Scan for the cell matching the given text and deliver its (X, Y) coordinate at center. 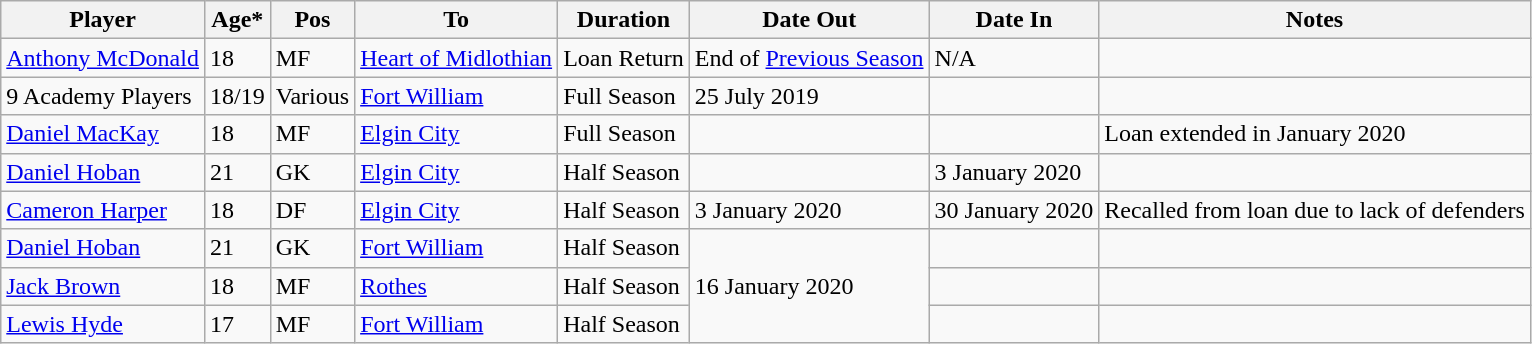
DF (312, 210)
30 January 2020 (1014, 210)
Loan extended in January 2020 (1315, 134)
Player (103, 20)
Cameron Harper (103, 210)
Jack Brown (103, 286)
Various (312, 96)
Notes (1315, 20)
End of Previous Season (809, 58)
Heart of Midlothian (456, 58)
Anthony McDonald (103, 58)
Recalled from loan due to lack of defenders (1315, 210)
Daniel MacKay (103, 134)
Rothes (456, 286)
To (456, 20)
Duration (624, 20)
Date Out (809, 20)
18/19 (237, 96)
Lewis Hyde (103, 324)
16 January 2020 (809, 286)
Pos (312, 20)
Loan Return (624, 58)
17 (237, 324)
Date In (1014, 20)
9 Academy Players (103, 96)
N/A (1014, 58)
Age* (237, 20)
25 July 2019 (809, 96)
